Capture the cell that displays the provided text and extract its (X, Y) central coordinate. 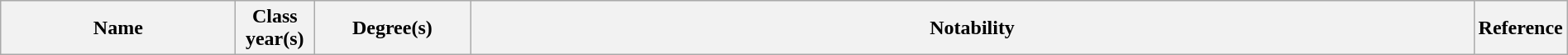
Name (118, 28)
Reference (1520, 28)
Degree(s) (392, 28)
Notability (973, 28)
Class year(s) (275, 28)
